From the cell containing the given text, extract its center point as [x, y] coordinate. 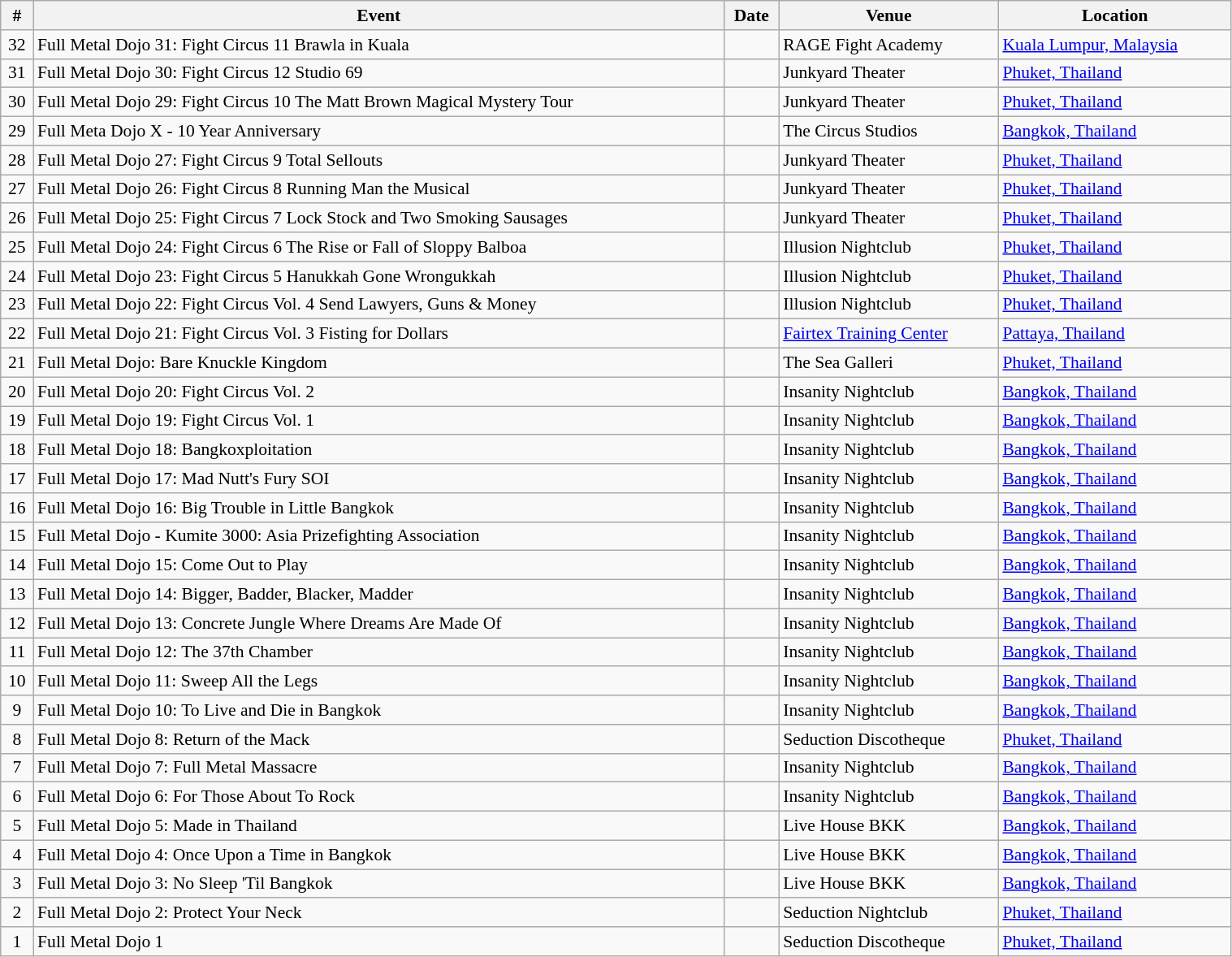
11 [17, 652]
Full Metal Dojo 25: Fight Circus 7 Lock Stock and Two Smoking Sausages [378, 219]
Full Metal Dojo 5: Made in Thailand [378, 826]
Full Metal Dojo 16: Big Trouble in Little Bangkok [378, 508]
Full Metal Dojo 7: Full Metal Massacre [378, 768]
Full Metal Dojo 4: Once Upon a Time in Bangkok [378, 855]
Fairtex Training Center [888, 334]
18 [17, 450]
Venue [888, 15]
Full Meta Dojo X - 10 Year Anniversary [378, 132]
Kuala Lumpur, Malaysia [1114, 45]
21 [17, 363]
29 [17, 132]
23 [17, 305]
Full Metal Dojo 20: Fight Circus Vol. 2 [378, 392]
Full Metal Dojo - Kumite 3000: Asia Prizefighting Association [378, 536]
27 [17, 189]
6 [17, 797]
Full Metal Dojo 3: No Sleep 'Til Bangkok [378, 884]
12 [17, 623]
28 [17, 160]
Full Metal Dojo 19: Fight Circus Vol. 1 [378, 421]
Pattaya, Thailand [1114, 334]
Location [1114, 15]
Full Metal Dojo 21: Fight Circus Vol. 3 Fisting for Dollars [378, 334]
17 [17, 478]
15 [17, 536]
Full Metal Dojo 24: Fight Circus 6 The Rise or Fall of Sloppy Balboa [378, 247]
Full Metal Dojo 15: Come Out to Play [378, 565]
Full Metal Dojo 31: Fight Circus 11 Brawla in Kuala [378, 45]
Full Metal Dojo 1 [378, 942]
31 [17, 73]
16 [17, 508]
3 [17, 884]
Seduction Nightclub [888, 913]
4 [17, 855]
1 [17, 942]
8 [17, 739]
The Sea Galleri [888, 363]
Full Metal Dojo 22: Fight Circus Vol. 4 Send Lawyers, Guns & Money [378, 305]
Full Metal Dojo 27: Fight Circus 9 Total Sellouts [378, 160]
2 [17, 913]
20 [17, 392]
The Circus Studios [888, 132]
Date [752, 15]
7 [17, 768]
Full Metal Dojo 11: Sweep All the Legs [378, 682]
Full Metal Dojo 30: Fight Circus 12 Studio 69 [378, 73]
Full Metal Dojo 26: Fight Circus 8 Running Man the Musical [378, 189]
13 [17, 595]
Full Metal Dojo 13: Concrete Jungle Where Dreams Are Made Of [378, 623]
5 [17, 826]
Full Metal Dojo 18: Bangkoxploitation [378, 450]
24 [17, 276]
Full Metal Dojo 17: Mad Nutt's Fury SOI [378, 478]
Event [378, 15]
Full Metal Dojo 6: For Those About To Rock [378, 797]
19 [17, 421]
Full Metal Dojo: Bare Knuckle Kingdom [378, 363]
30 [17, 102]
14 [17, 565]
Full Metal Dojo 10: To Live and Die in Bangkok [378, 710]
9 [17, 710]
25 [17, 247]
Full Metal Dojo 29: Fight Circus 10 The Matt Brown Magical Mystery Tour [378, 102]
Full Metal Dojo 14: Bigger, Badder, Blacker, Madder [378, 595]
26 [17, 219]
22 [17, 334]
# [17, 15]
32 [17, 45]
10 [17, 682]
Full Metal Dojo 23: Fight Circus 5 Hanukkah Gone Wrongukkah [378, 276]
Full Metal Dojo 8: Return of the Mack [378, 739]
Full Metal Dojo 12: The 37th Chamber [378, 652]
RAGE Fight Academy [888, 45]
Full Metal Dojo 2: Protect Your Neck [378, 913]
